Find where the given text appears and provide that cell's center as (x, y) coordinate. 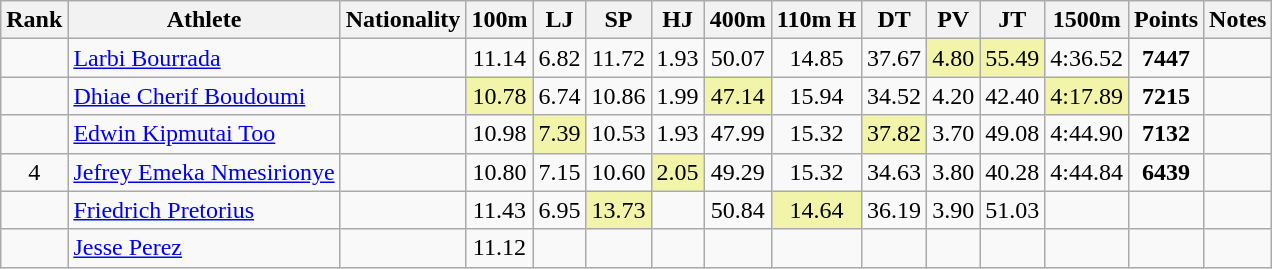
36.19 (894, 210)
4 (34, 172)
400m (738, 20)
JT (1012, 20)
2.05 (678, 172)
34.52 (894, 96)
1500m (1087, 20)
7.39 (560, 134)
SP (618, 20)
15.94 (816, 96)
3.80 (954, 172)
14.64 (816, 210)
Jesse Perez (204, 248)
4.80 (954, 58)
11.14 (500, 58)
4:44.84 (1087, 172)
10.78 (500, 96)
1.99 (678, 96)
47.14 (738, 96)
6.82 (560, 58)
Dhiae Cherif Boudoumi (204, 96)
37.67 (894, 58)
Athlete (204, 20)
10.60 (618, 172)
50.07 (738, 58)
4:44.90 (1087, 134)
3.90 (954, 210)
Notes (1238, 20)
7447 (1166, 58)
4:36.52 (1087, 58)
50.84 (738, 210)
6439 (1166, 172)
42.40 (1012, 96)
40.28 (1012, 172)
37.82 (894, 134)
10.98 (500, 134)
49.08 (1012, 134)
LJ (560, 20)
14.85 (816, 58)
11.72 (618, 58)
PV (954, 20)
HJ (678, 20)
7215 (1166, 96)
10.80 (500, 172)
Jefrey Emeka Nmesirionye (204, 172)
Larbi Bourrada (204, 58)
6.74 (560, 96)
11.43 (500, 210)
55.49 (1012, 58)
49.29 (738, 172)
Rank (34, 20)
10.86 (618, 96)
7132 (1166, 134)
110m H (816, 20)
10.53 (618, 134)
Friedrich Pretorius (204, 210)
34.63 (894, 172)
4.20 (954, 96)
Edwin Kipmutai Too (204, 134)
6.95 (560, 210)
7.15 (560, 172)
51.03 (1012, 210)
47.99 (738, 134)
100m (500, 20)
13.73 (618, 210)
3.70 (954, 134)
Points (1166, 20)
Nationality (403, 20)
4:17.89 (1087, 96)
DT (894, 20)
11.12 (500, 248)
